Capture the cell that displays the provided text and extract its (X, Y) central coordinate. 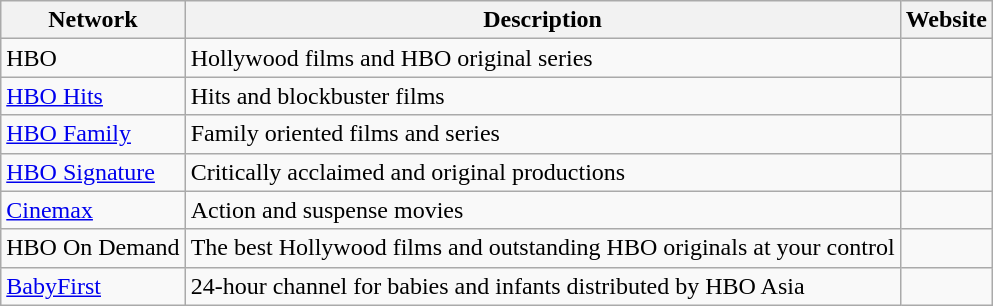
HBO Hits (93, 96)
HBO (93, 58)
Website (946, 20)
24-hour channel for babies and infants distributed by HBO Asia (542, 286)
Hits and blockbuster films (542, 96)
Action and suspense movies (542, 210)
HBO Signature (93, 172)
Description (542, 20)
The best Hollywood films and outstanding HBO originals at your control (542, 248)
BabyFirst (93, 286)
HBO On Demand (93, 248)
HBO Family (93, 134)
Network (93, 20)
Hollywood films and HBO original series (542, 58)
Family oriented films and series (542, 134)
Critically acclaimed and original productions (542, 172)
Cinemax (93, 210)
